Find where the given text appears and provide that cell's center as [x, y] coordinate. 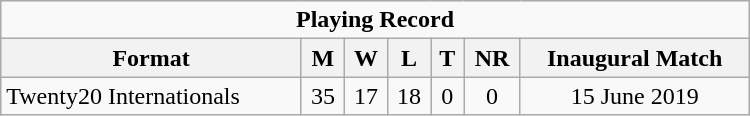
L [410, 58]
T [448, 58]
Inaugural Match [634, 58]
M [322, 58]
Twenty20 Internationals [152, 96]
Format [152, 58]
17 [366, 96]
15 June 2019 [634, 96]
W [366, 58]
Playing Record [375, 20]
35 [322, 96]
18 [410, 96]
NR [492, 58]
